Pinpoint the cell where the given text exists, returning its (X, Y) midpoint coordinate. 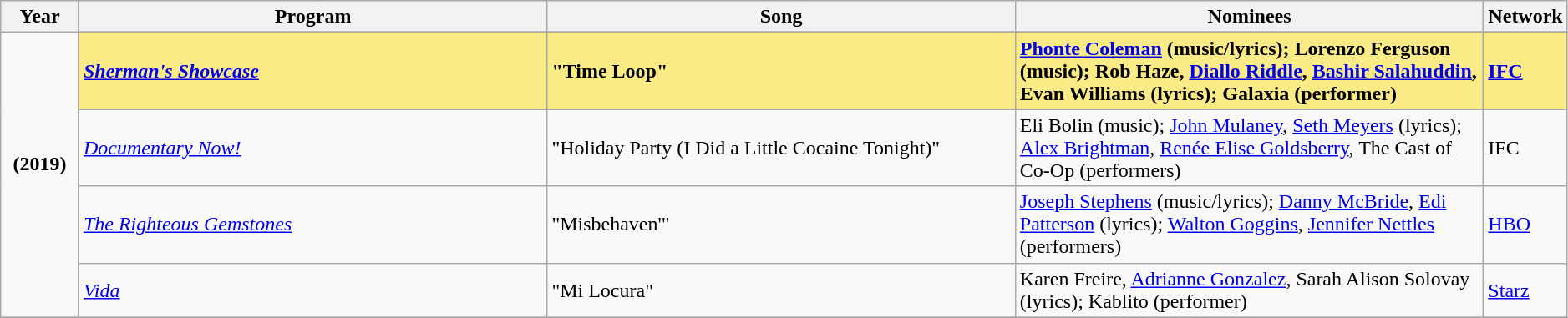
"Holiday Party (I Did a Little Cocaine Tonight)" (781, 148)
Year (40, 17)
Joseph Stephens (music/lyrics); Danny McBride, Edi Patterson (lyrics); Walton Goggins, Jennifer Nettles (performers) (1250, 225)
"Time Loop" (781, 71)
Phonte Coleman (music/lyrics); Lorenzo Ferguson (music); Rob Haze, Diallo Riddle, Bashir Salahuddin, Evan Williams (lyrics); Galaxia (performer) (1250, 71)
Eli Bolin (music); John Mulaney, Seth Meyers (lyrics); Alex Brightman, Renée Elise Goldsberry, The Cast of Co-Op (performers) (1250, 148)
Program (312, 17)
Nominees (1250, 17)
Sherman's Showcase (312, 71)
"Mi Locura" (781, 290)
Karen Freire, Adrianne Gonzalez, Sarah Alison Solovay (lyrics); Kablito (performer) (1250, 290)
Documentary Now! (312, 148)
HBO (1525, 225)
"Misbehaven'" (781, 225)
Starz (1525, 290)
Song (781, 17)
(2019) (40, 175)
The Righteous Gemstones (312, 225)
Network (1525, 17)
Vida (312, 290)
